From the cell containing the given text, extract its center point as [X, Y] coordinate. 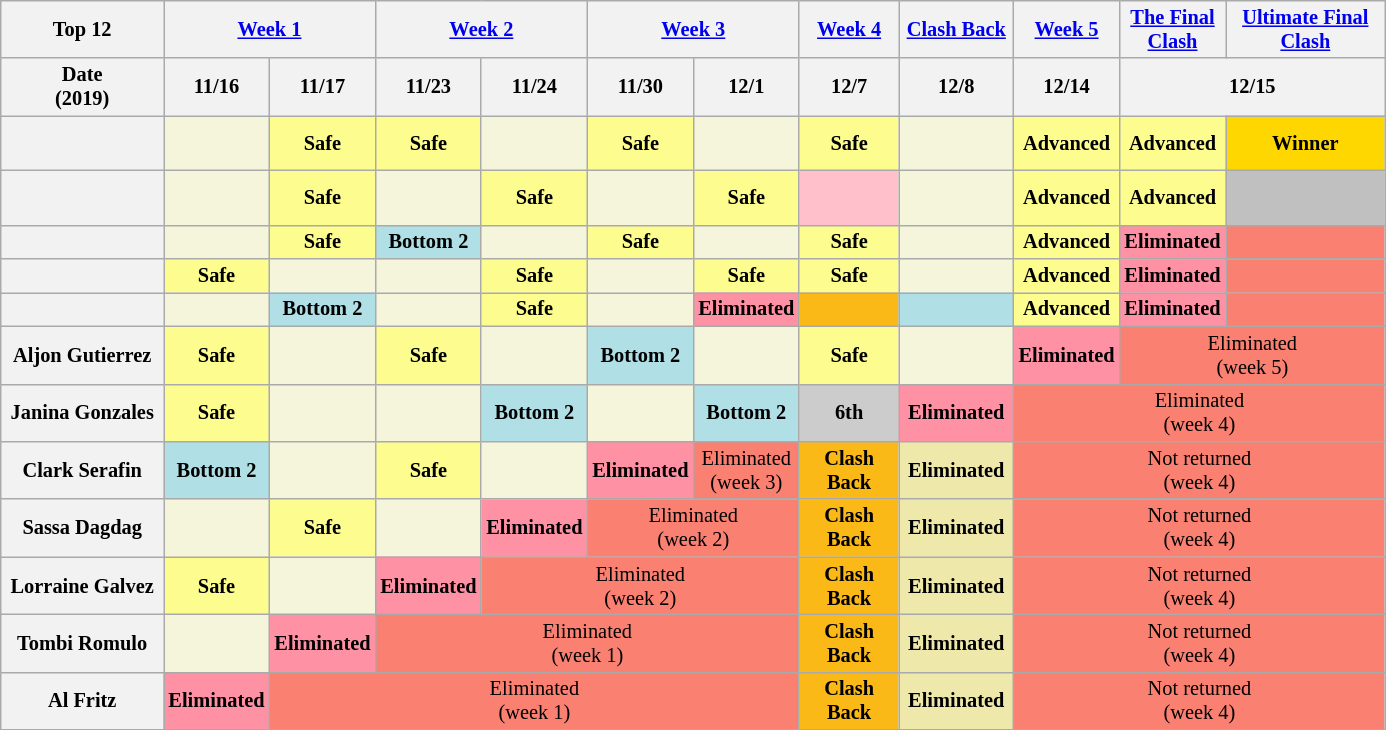
12/7 [849, 87]
11/23 [428, 87]
Week 2 [481, 29]
Week 5 [1067, 29]
12/15 [1253, 87]
Sassa Dagdag [82, 528]
Eliminated(week 3) [746, 470]
Week 3 [693, 29]
Week 1 [270, 29]
Date(2019) [82, 87]
12/14 [1067, 87]
12/1 [746, 87]
Eliminated(week 5) [1253, 355]
12/8 [956, 87]
Top 12 [82, 29]
Eliminated(week 4) [1200, 413]
The Final Clash [1173, 29]
Week 4 [849, 29]
Tombi Romulo [82, 643]
11/24 [534, 87]
11/30 [640, 87]
Lorraine Galvez [82, 586]
Al Fritz [82, 701]
Aljon Gutierrez [82, 355]
11/16 [217, 87]
11/17 [322, 87]
Winner [1306, 144]
Janina Gonzales [82, 413]
6th [849, 413]
Ultimate Final Clash [1306, 29]
Clark Serafin [82, 470]
